From the cell containing the given text, extract its center point as [x, y] coordinate. 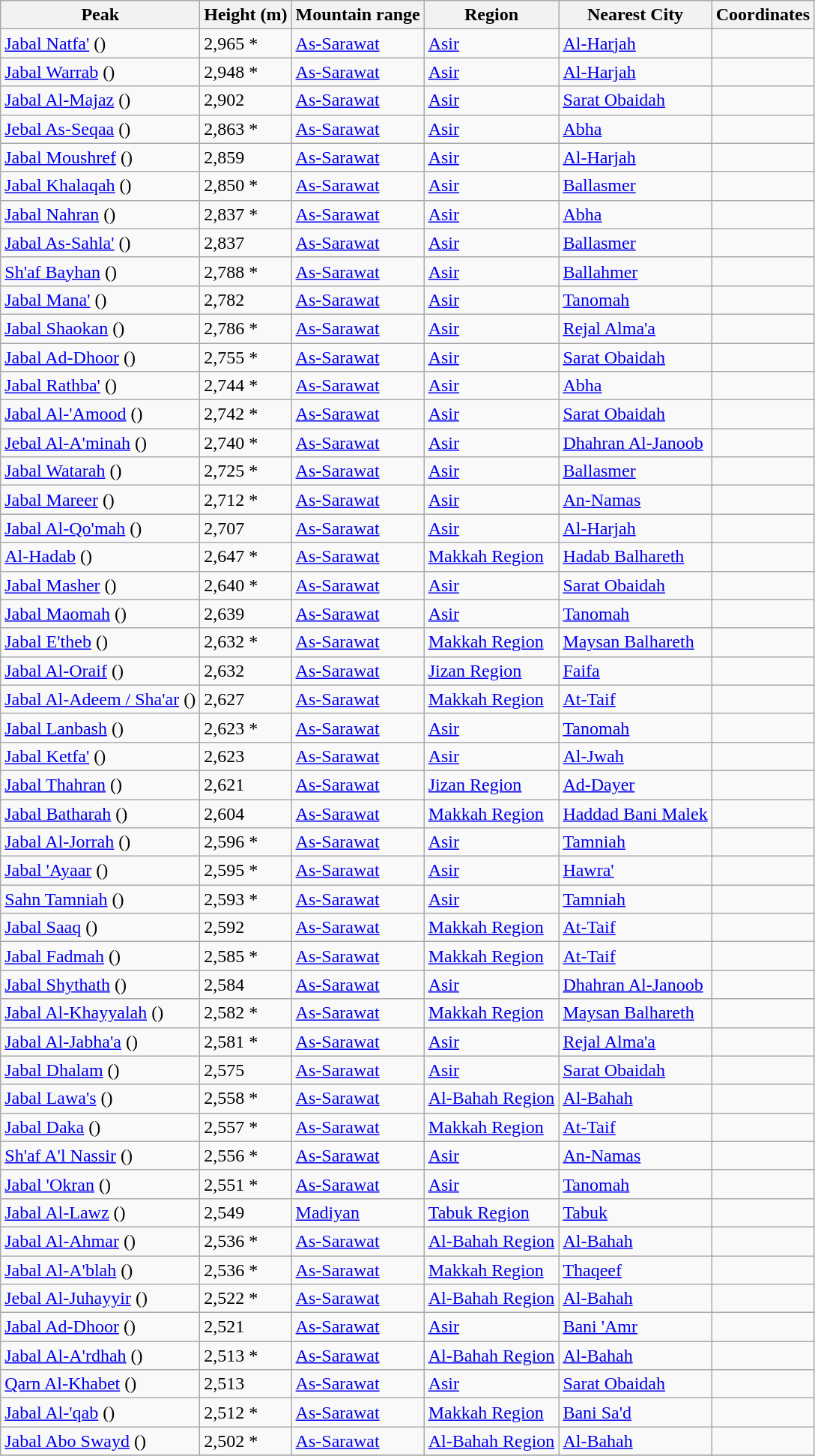
Jabal Rathba' () [100, 386]
2,725 * [246, 471]
2,595 * [246, 871]
2,788 * [246, 271]
2,632 [246, 671]
Madiyan [358, 1212]
Sh'af Bayhan () [100, 271]
Jabal Nahran () [100, 214]
Jabal Mareer () [100, 500]
Jabal Khalaqah () [100, 186]
2,558 * [246, 1099]
2,585 * [246, 956]
2,786 * [246, 328]
Al-Hadab () [100, 557]
Jabal Al-'Amood () [100, 414]
2,948 * [246, 72]
2,744 * [246, 386]
2,549 [246, 1212]
2,502 * [246, 1441]
Al-Jwah [635, 756]
Jabal Dhalam () [100, 1070]
2,551 * [246, 1184]
Jabal Saaq () [100, 928]
Jabal Al-Lawz () [100, 1212]
2,632 * [246, 642]
Sahn Tamniah () [100, 899]
2,582 * [246, 1013]
2,556 * [246, 1156]
2,742 * [246, 414]
Bani 'Amr [635, 1327]
Jabal Al-Qo'mah () [100, 528]
Jabal Daka () [100, 1127]
2,863 * [246, 129]
Jabal Abo Swayd () [100, 1441]
Jabal Maomah () [100, 614]
Jabal Batharah () [100, 813]
Jabal E'theb () [100, 642]
Peak [100, 15]
2,782 [246, 300]
Jabal Fadmah () [100, 956]
2,627 [246, 699]
2,712 * [246, 500]
2,575 [246, 1070]
2,859 [246, 157]
2,593 * [246, 899]
Jabal Al-Khayyalah () [100, 1013]
Mountain range [358, 15]
2,755 * [246, 357]
Tabuk [635, 1212]
2,581 * [246, 1042]
2,965 * [246, 43]
2,647 * [246, 557]
2,707 [246, 528]
Jebal Al-Juhayyir () [100, 1299]
2,902 [246, 100]
Jebal As-Seqaa () [100, 129]
Tabuk Region [491, 1212]
Jabal Shythath () [100, 985]
Jabal Al-Oraif () [100, 671]
Jabal Lawa's () [100, 1099]
2,512 * [246, 1413]
2,521 [246, 1327]
Jabal Al-Majaz () [100, 100]
Jabal Al-'qab () [100, 1413]
Jabal Mana' () [100, 300]
Jabal Al-A'blah () [100, 1270]
Jabal Al-Jabha'a () [100, 1042]
2,850 * [246, 186]
Jabal Masher () [100, 585]
Faifa [635, 671]
Jabal Warrab () [100, 72]
Jabal Moushref () [100, 157]
Jabal Al-A'rdhah () [100, 1356]
2,639 [246, 614]
Jabal Ketfa' () [100, 756]
Qarn Al-Khabet () [100, 1384]
2,623 [246, 756]
Hadab Balhareth [635, 557]
Jabal 'Okran () [100, 1184]
Jabal As-Sahla' () [100, 243]
2,513 * [246, 1356]
2,837 * [246, 214]
Region [491, 15]
2,740 * [246, 443]
2,604 [246, 813]
Jabal Al-Jorrah () [100, 842]
Jabal Al-Adeem / Sha'ar () [100, 699]
Jabal Natfa' () [100, 43]
Bani Sa'd [635, 1413]
Jabal 'Ayaar () [100, 871]
2,623 * [246, 728]
Thaqeef [635, 1270]
Jabal Shaokan () [100, 328]
Jabal Al-Ahmar () [100, 1241]
2,584 [246, 985]
Height (m) [246, 15]
Jabal Watarah () [100, 471]
Ad-Dayer [635, 785]
Nearest City [635, 15]
2,596 * [246, 842]
2,640 * [246, 585]
Jebal Al-A'minah () [100, 443]
2,522 * [246, 1299]
Jabal Lanbash () [100, 728]
Jabal Thahran () [100, 785]
2,621 [246, 785]
Coordinates [763, 15]
2,513 [246, 1384]
2,837 [246, 243]
2,557 * [246, 1127]
Haddad Bani Malek [635, 813]
Sh'af A'l Nassir () [100, 1156]
Ballahmer [635, 271]
Hawra' [635, 871]
2,592 [246, 928]
